For the text-containing cell, return its midpoint in [x, y] coordinate format. 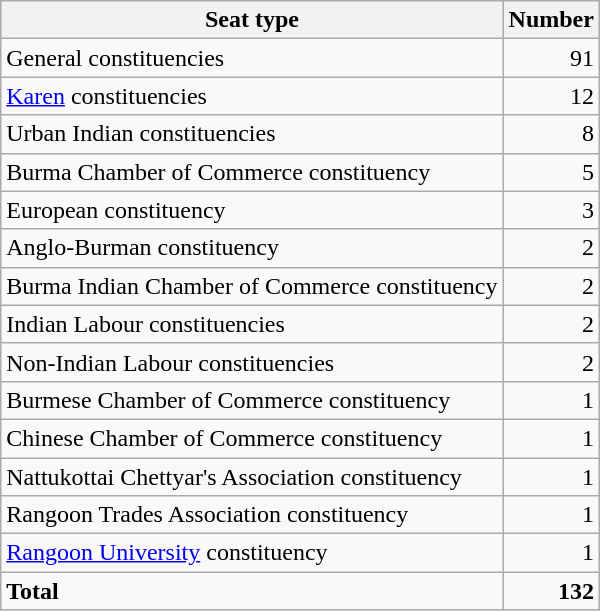
Burma Chamber of Commerce constituency [252, 172]
Non-Indian Labour constituencies [252, 362]
8 [551, 134]
5 [551, 172]
12 [551, 96]
Indian Labour constituencies [252, 324]
Seat type [252, 20]
Rangoon University constituency [252, 553]
Rangoon Trades Association constituency [252, 515]
132 [551, 591]
Burma Indian Chamber of Commerce constituency [252, 286]
Burmese Chamber of Commerce constituency [252, 400]
Chinese Chamber of Commerce constituency [252, 438]
Anglo-Burman constituency [252, 248]
Total [252, 591]
General constituencies [252, 58]
3 [551, 210]
91 [551, 58]
Urban Indian constituencies [252, 134]
European constituency [252, 210]
Karen constituencies [252, 96]
Number [551, 20]
Nattukottai Chettyar's Association constituency [252, 477]
